Search for the cell housing the specified text and yield its (x, y) center coordinate. 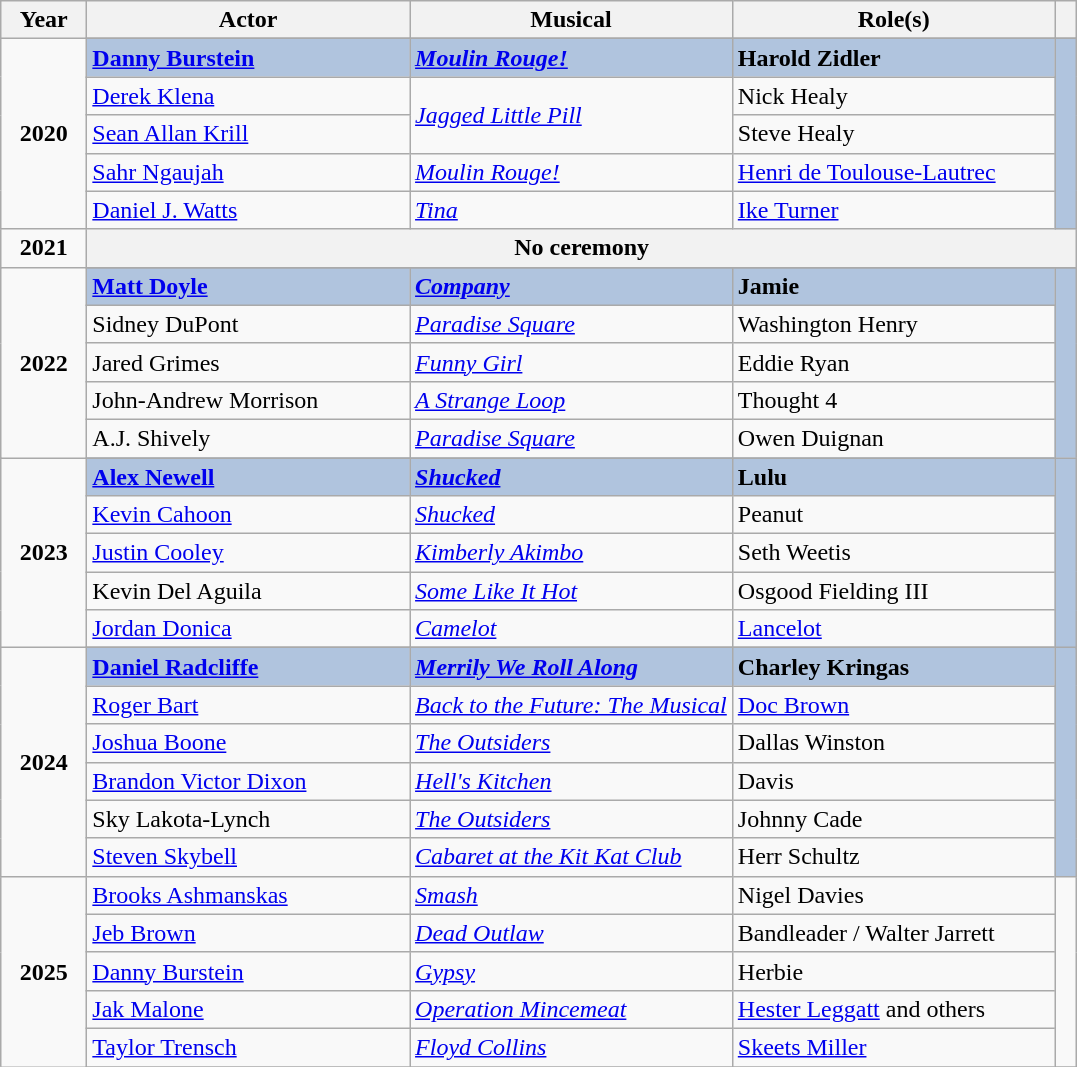
2020 (44, 134)
2023 (44, 553)
2025 (44, 971)
Peanut (894, 515)
Henri de Toulouse-Lautrec (894, 172)
Role(s) (894, 20)
Owen Duignan (894, 438)
Funny Girl (572, 362)
Some Like It Hot (572, 591)
Musical (572, 20)
Steve Healy (894, 134)
Sahr Ngaujah (248, 172)
Davis (894, 781)
2022 (44, 362)
Skeets Miller (894, 1047)
Thought 4 (894, 400)
Daniel Radcliffe (248, 667)
Osgood Fielding III (894, 591)
Operation Mincemeat (572, 1009)
Herr Schultz (894, 857)
Justin Cooley (248, 553)
Joshua Boone (248, 743)
Kevin Cahoon (248, 515)
Alex Newell (248, 477)
Tina (572, 210)
Dallas Winston (894, 743)
Sean Allan Krill (248, 134)
Actor (248, 20)
Harold Zidler (894, 58)
Merrily We Roll Along (572, 667)
Floyd Collins (572, 1047)
Nigel Davies (894, 895)
Johnny Cade (894, 819)
Doc Brown (894, 705)
Sky Lakota-Lynch (248, 819)
Brandon Victor Dixon (248, 781)
Jamie (894, 286)
Lulu (894, 477)
Taylor Trensch (248, 1047)
Daniel J. Watts (248, 210)
Steven Skybell (248, 857)
Kevin Del Aguila (248, 591)
Ike Turner (894, 210)
Jak Malone (248, 1009)
A Strange Loop (572, 400)
Kimberly Akimbo (572, 553)
2021 (44, 248)
John-Andrew Morrison (248, 400)
Sidney DuPont (248, 324)
Eddie Ryan (894, 362)
Lancelot (894, 629)
Jeb Brown (248, 933)
Washington Henry (894, 324)
Dead Outlaw (572, 933)
Jordan Donica (248, 629)
Cabaret at the Kit Kat Club (572, 857)
Company (572, 286)
No ceremony (582, 248)
Matt Doyle (248, 286)
Brooks Ashmanskas (248, 895)
Camelot (572, 629)
Charley Kringas (894, 667)
Smash (572, 895)
Gypsy (572, 971)
Jared Grimes (248, 362)
2024 (44, 762)
Seth Weetis (894, 553)
Herbie (894, 971)
Nick Healy (894, 96)
Jagged Little Pill (572, 115)
Roger Bart (248, 705)
Bandleader / Walter Jarrett (894, 933)
Derek Klena (248, 96)
Year (44, 20)
Back to the Future: The Musical (572, 705)
Hester Leggatt and others (894, 1009)
Hell's Kitchen (572, 781)
A.J. Shively (248, 438)
